Pinpoint the cell where the given text exists, returning its [x, y] midpoint coordinate. 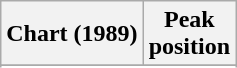
Chart (1989) [72, 34]
Peakposition [189, 34]
